From the cell containing the given text, extract its center point as [X, Y] coordinate. 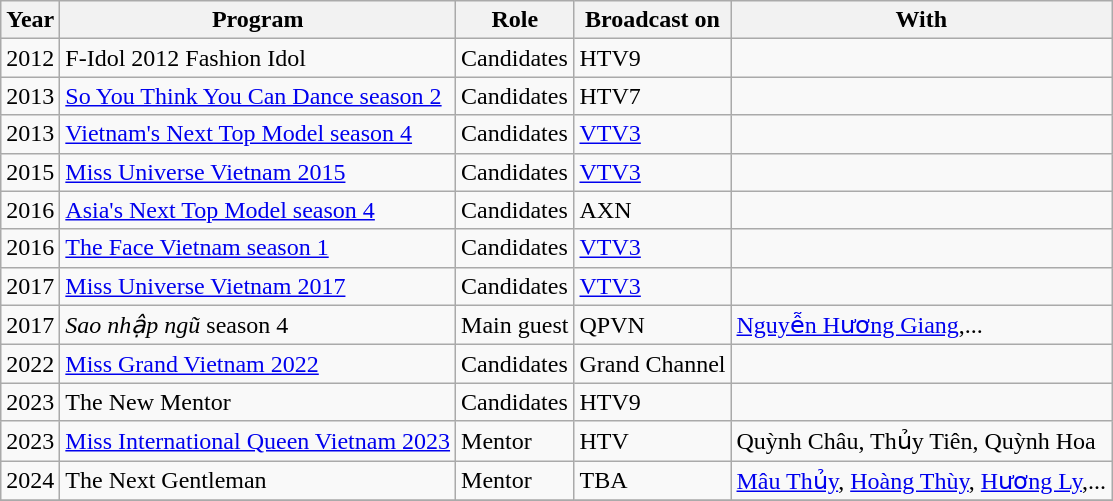
F-Idol 2012 Fashion Idol [258, 58]
Mâu Thủy, Hoàng Thùy, Hương Ly,... [922, 480]
2024 [30, 480]
HTV7 [652, 96]
QPVN [652, 325]
Miss Universe Vietnam 2017 [258, 286]
The New Mentor [258, 402]
2012 [30, 58]
TBA [652, 480]
Vietnam's Next Top Model season 4 [258, 134]
Program [258, 20]
The Next Gentleman [258, 480]
With [922, 20]
So You Think You Can Dance season 2 [258, 96]
HTV [652, 441]
Main guest [515, 325]
AXN [652, 210]
The Face Vietnam season 1 [258, 248]
Asia's Next Top Model season 4 [258, 210]
Sao nhập ngũ season 4 [258, 325]
Miss Universe Vietnam 2015 [258, 172]
Quỳnh Châu, Thủy Tiên, Quỳnh Hoa [922, 441]
2022 [30, 364]
Role [515, 20]
2015 [30, 172]
Miss International Queen Vietnam 2023 [258, 441]
Broadcast on [652, 20]
Grand Channel [652, 364]
Year [30, 20]
Miss Grand Vietnam 2022 [258, 364]
Nguyễn Hương Giang,... [922, 325]
